Output the (x, y) coordinate of the center of the cell containing the given text.  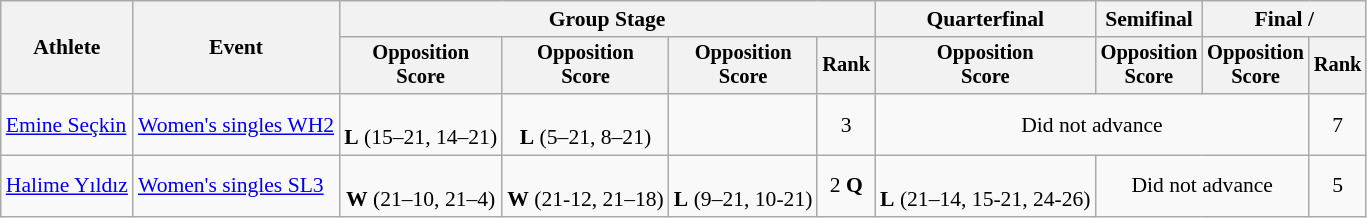
Event (236, 48)
7 (1338, 124)
5 (1338, 186)
L (21–14, 15-21, 24-26) (986, 186)
L (5–21, 8–21) (586, 124)
Semifinal (1150, 19)
L (9–21, 10-21) (744, 186)
W (21-12, 21–18) (586, 186)
Emine Seçkin (67, 124)
Women's singles SL3 (236, 186)
L (15–21, 14–21) (420, 124)
3 (846, 124)
W (21–10, 21–4) (420, 186)
Athlete (67, 48)
Group Stage (607, 19)
Women's singles WH2 (236, 124)
Final / (1284, 19)
2 Q (846, 186)
Quarterfinal (986, 19)
Halime Yıldız (67, 186)
